Extract the [x, y] coordinate from the center of the cell holding the provided text.  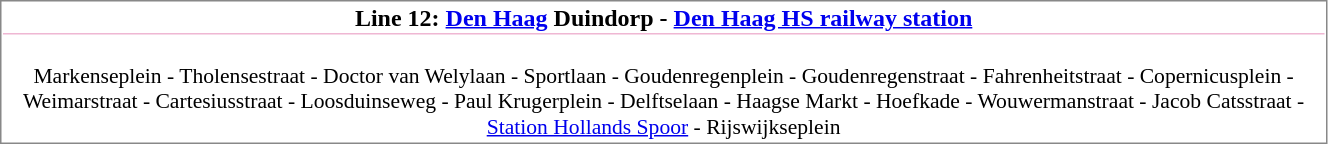
Line 12: Den Haag Duindorp - Den Haag HS railway station [664, 19]
